Provide the (X, Y) coordinate of the cell's center where the given text is located.  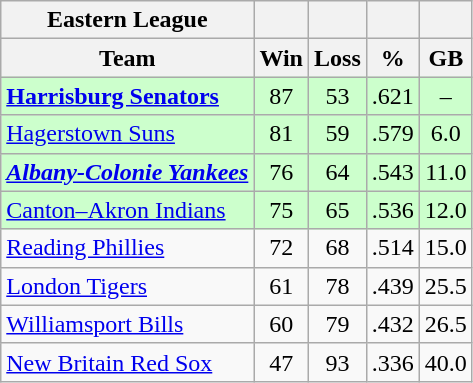
Win (282, 58)
61 (282, 286)
Williamsport Bills (128, 324)
60 (282, 324)
12.0 (446, 210)
47 (282, 362)
87 (282, 96)
New Britain Red Sox (128, 362)
Harrisburg Senators (128, 96)
.543 (392, 172)
76 (282, 172)
59 (338, 134)
81 (282, 134)
15.0 (446, 248)
.432 (392, 324)
Hagerstown Suns (128, 134)
.621 (392, 96)
Albany-Colonie Yankees (128, 172)
6.0 (446, 134)
68 (338, 248)
Loss (338, 58)
Eastern League (128, 20)
40.0 (446, 362)
93 (338, 362)
.514 (392, 248)
.439 (392, 286)
London Tigers (128, 286)
% (392, 58)
78 (338, 286)
25.5 (446, 286)
64 (338, 172)
79 (338, 324)
GB (446, 58)
Canton–Akron Indians (128, 210)
.579 (392, 134)
53 (338, 96)
– (446, 96)
65 (338, 210)
11.0 (446, 172)
Team (128, 58)
.536 (392, 210)
26.5 (446, 324)
Reading Phillies (128, 248)
72 (282, 248)
.336 (392, 362)
75 (282, 210)
